Capture the cell that displays the provided text and extract its (x, y) central coordinate. 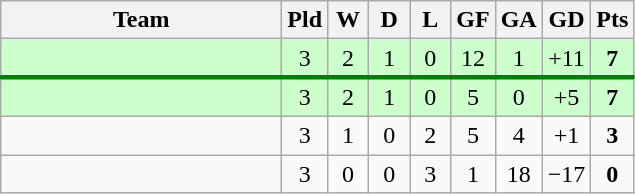
+11 (566, 58)
Pld (305, 20)
Pts (612, 20)
18 (518, 173)
D (390, 20)
GF (473, 20)
W (348, 20)
L (430, 20)
Team (142, 20)
+1 (566, 135)
4 (518, 135)
−17 (566, 173)
+5 (566, 97)
GA (518, 20)
GD (566, 20)
12 (473, 58)
